Return (x, y) of the center of cell containing provided text 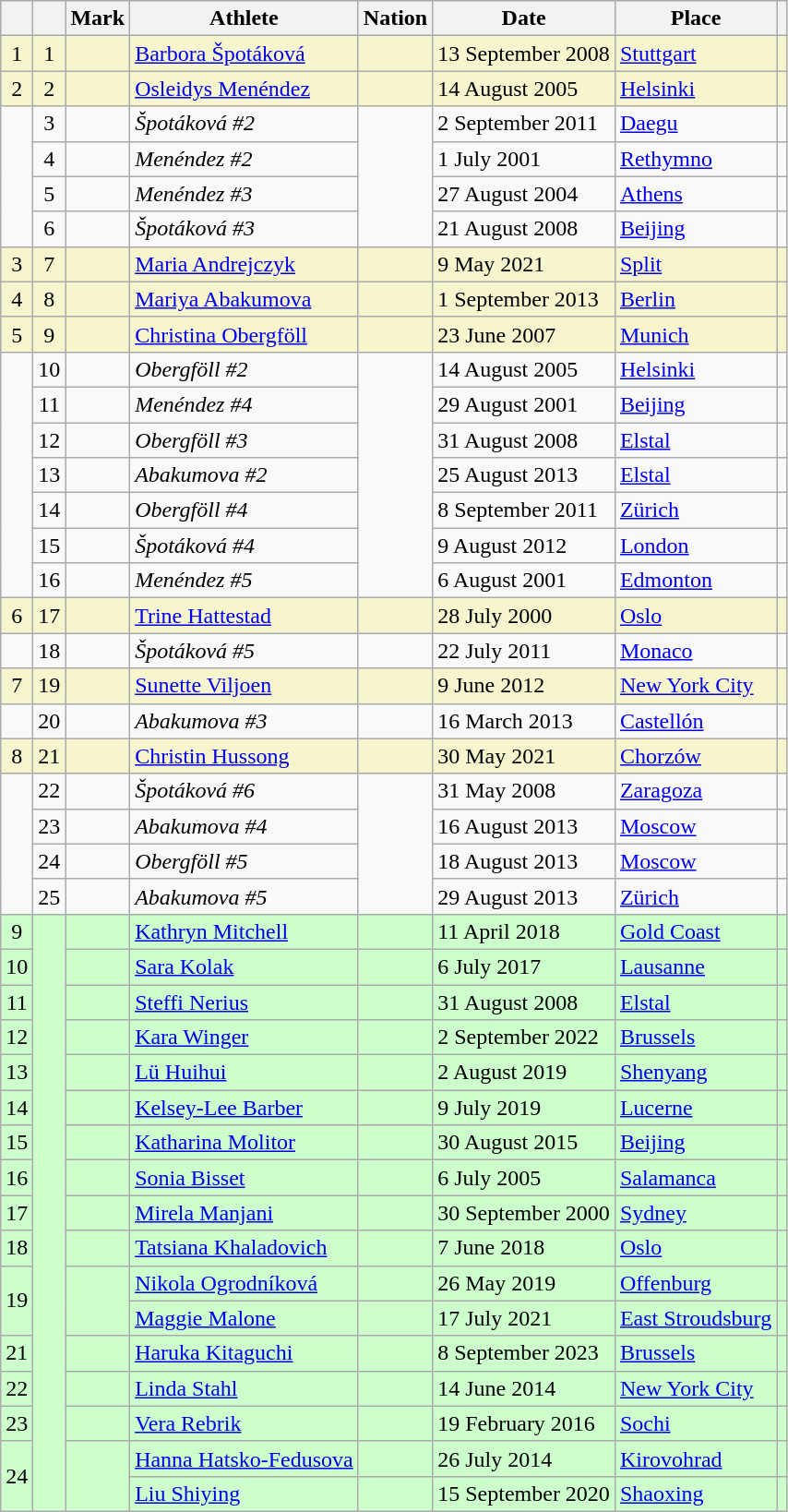
25 August 2013 (524, 475)
Munich (696, 334)
Sochi (696, 1423)
23 June 2007 (524, 334)
9 May 2021 (524, 264)
Rethymno (696, 159)
Obergföll #2 (245, 369)
18 August 2013 (524, 861)
16 August 2013 (524, 826)
Athens (696, 194)
15 September 2020 (524, 1494)
Abakumova #4 (245, 826)
Mirela Manjani (245, 1213)
30 September 2000 (524, 1213)
Vera Rebrik (245, 1423)
26 May 2019 (524, 1283)
Split (696, 264)
Date (524, 18)
London (696, 546)
Špotáková #6 (245, 791)
Menéndez #5 (245, 581)
Castellón (696, 721)
Kirovohrad (696, 1458)
Osleidys Menéndez (245, 89)
Nation (395, 18)
Obergföll #3 (245, 440)
Menéndez #2 (245, 159)
1 September 2013 (524, 299)
20 (50, 721)
Stuttgart (696, 54)
Mark (98, 18)
Liu Shiying (245, 1494)
Monaco (696, 651)
Zaragoza (696, 791)
8 September 2011 (524, 510)
Špotáková #5 (245, 651)
Obergföll #5 (245, 861)
Hanna Hatsko-Fedusova (245, 1458)
Špotáková #4 (245, 546)
Abakumova #2 (245, 475)
30 May 2021 (524, 756)
Kelsey-Lee Barber (245, 1108)
9 July 2019 (524, 1108)
Offenburg (696, 1283)
28 July 2000 (524, 616)
Kathryn Mitchell (245, 931)
Maria Andrejczyk (245, 264)
9 August 2012 (524, 546)
Salamanca (696, 1178)
Kara Winger (245, 1038)
East Stroudsburg (696, 1318)
Haruka Kitaguchi (245, 1353)
Špotáková #2 (245, 124)
11 April 2018 (524, 931)
2 August 2019 (524, 1073)
Sonia Bisset (245, 1178)
19 February 2016 (524, 1423)
Mariya Abakumova (245, 299)
29 August 2013 (524, 896)
Christina Obergföll (245, 334)
Daegu (696, 124)
Place (696, 18)
Christin Hussong (245, 756)
Nikola Ogrodníková (245, 1283)
17 July 2021 (524, 1318)
Gold Coast (696, 931)
Lucerne (696, 1108)
Obergföll #4 (245, 510)
Katharina Molitor (245, 1143)
6 July 2017 (524, 966)
Shaoxing (696, 1494)
22 July 2011 (524, 651)
Trine Hattestad (245, 616)
Athlete (245, 18)
29 August 2001 (524, 404)
25 (50, 896)
14 June 2014 (524, 1388)
6 August 2001 (524, 581)
8 September 2023 (524, 1353)
31 May 2008 (524, 791)
Steffi Nerius (245, 1002)
Sunette Viljoen (245, 686)
Menéndez #4 (245, 404)
1 July 2001 (524, 159)
Lü Huihui (245, 1073)
27 August 2004 (524, 194)
Berlin (696, 299)
7 June 2018 (524, 1248)
30 August 2015 (524, 1143)
2 September 2022 (524, 1038)
26 July 2014 (524, 1458)
Sara Kolak (245, 966)
Barbora Špotáková (245, 54)
Linda Stahl (245, 1388)
Tatsiana Khaladovich (245, 1248)
Sydney (696, 1213)
Shenyang (696, 1073)
Maggie Malone (245, 1318)
21 August 2008 (524, 229)
9 June 2012 (524, 686)
2 September 2011 (524, 124)
Abakumova #5 (245, 896)
13 September 2008 (524, 54)
Chorzów (696, 756)
Edmonton (696, 581)
Abakumova #3 (245, 721)
Špotáková #3 (245, 229)
Lausanne (696, 966)
Menéndez #3 (245, 194)
16 March 2013 (524, 721)
6 July 2005 (524, 1178)
